Provide the (X, Y) coordinate of the cell's center where the given text is located.  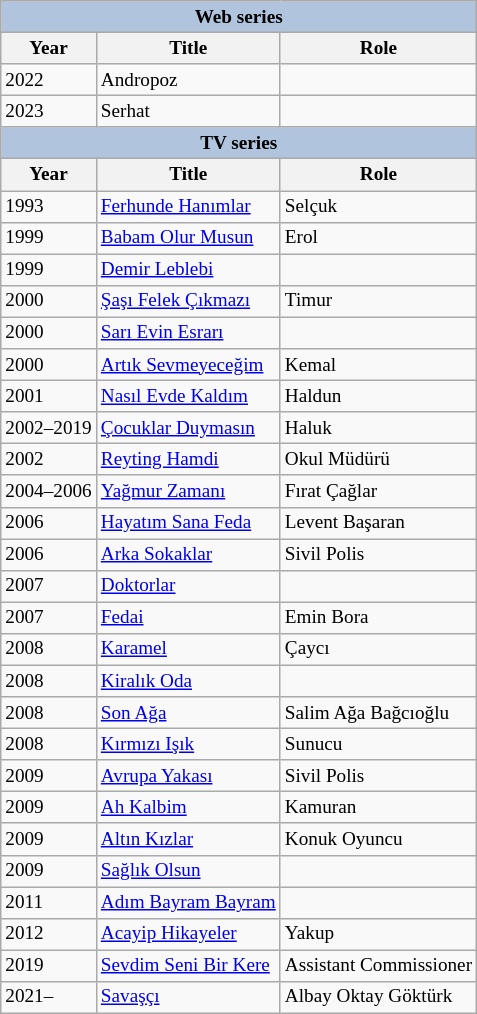
Web series (239, 17)
Fırat Çağlar (378, 491)
2012 (49, 934)
2002–2019 (49, 428)
Karamel (188, 649)
Doktorlar (188, 586)
Adım Bayram Bayram (188, 902)
Ah Kalbim (188, 808)
Serhat (188, 111)
Sarı Evin Esrarı (188, 333)
2019 (49, 966)
Levent Başaran (378, 523)
Savaşçı (188, 997)
Nasıl Evde Kaldım (188, 396)
Şaşı Felek Çıkmazı (188, 301)
Salim Ağa Bağcıoğlu (378, 713)
Acayip Hikayeler (188, 934)
Assistant Commissioner (378, 966)
Selçuk (378, 206)
Babam Olur Musun (188, 238)
Yakup (378, 934)
Timur (378, 301)
Haldun (378, 396)
2001 (49, 396)
Kamuran (378, 808)
Yağmur Zamanı (188, 491)
Sunucu (378, 744)
Okul Müdürü (378, 460)
Avrupa Yakası (188, 776)
Çocuklar Duymasın (188, 428)
Sağlık Olsun (188, 871)
Emin Bora (378, 618)
Arka Sokaklar (188, 554)
Sevdim Seni Bir Kere (188, 966)
Ferhunde Hanımlar (188, 206)
2002 (49, 460)
Demir Leblebi (188, 270)
Kiralık Oda (188, 681)
2022 (49, 80)
2021– (49, 997)
Hayatım Sana Feda (188, 523)
Çaycı (378, 649)
Son Ağa (188, 713)
Kemal (378, 365)
Erol (378, 238)
Artık Sevmeyeceğim (188, 365)
2023 (49, 111)
2004–2006 (49, 491)
Haluk (378, 428)
Reyting Hamdi (188, 460)
Konuk Oyuncu (378, 839)
Andropoz (188, 80)
TV series (239, 143)
Fedai (188, 618)
Kırmızı Işık (188, 744)
Altın Kızlar (188, 839)
2011 (49, 902)
1993 (49, 206)
Albay Oktay Göktürk (378, 997)
